Provide the (X, Y) coordinate of the cell's center where the given text is located.  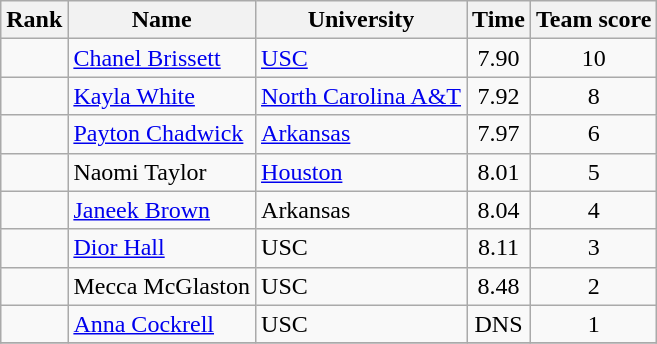
5 (594, 172)
Houston (362, 172)
4 (594, 210)
Name (162, 20)
7.97 (499, 134)
1 (594, 324)
10 (594, 58)
2 (594, 286)
7.92 (499, 96)
DNS (499, 324)
Rank (34, 20)
North Carolina A&T (362, 96)
Anna Cockrell (162, 324)
8.48 (499, 286)
3 (594, 248)
Mecca McGlaston (162, 286)
Team score (594, 20)
6 (594, 134)
Janeek Brown (162, 210)
8.01 (499, 172)
Chanel Brissett (162, 58)
8.11 (499, 248)
Payton Chadwick (162, 134)
Time (499, 20)
8 (594, 96)
8.04 (499, 210)
Kayla White (162, 96)
Naomi Taylor (162, 172)
7.90 (499, 58)
University (362, 20)
Dior Hall (162, 248)
